Return (X, Y) of the center of cell containing provided text 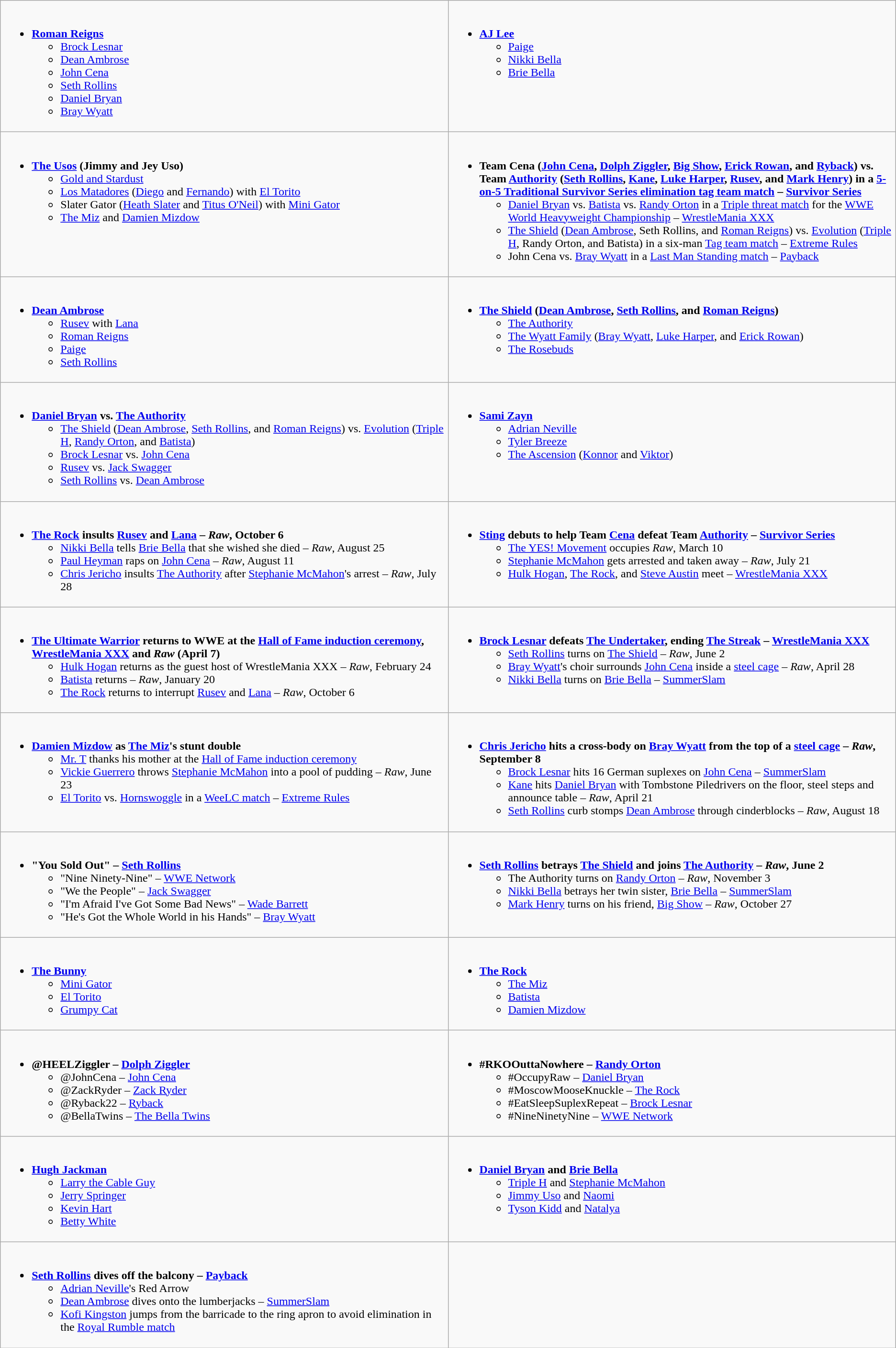
Hugh JackmanLarry the Cable GuyJerry SpringerKevin HartBetty White (224, 1189)
Dean AmbroseRusev with LanaRoman ReignsPaigeSeth Rollins (224, 329)
The BunnyMini GatorEl ToritoGrumpy Cat (224, 984)
The RockThe MizBatistaDamien Mizdow (672, 984)
Daniel Bryan and Brie BellaTriple H and Stephanie McMahonJimmy Uso and NaomiTyson Kidd and Natalya (672, 1189)
Sami ZaynAdrian NevilleTyler BreezeThe Ascension (Konnor and Viktor) (672, 442)
The Shield (Dean Ambrose, Seth Rollins, and Roman Reigns)The AuthorityThe Wyatt Family (Bray Wyatt, Luke Harper, and Erick Rowan)The Rosebuds (672, 329)
@HEELZiggler – Dolph Ziggler@JohnCena – John Cena@ZackRyder – Zack Ryder@Ryback22 – Ryback@BellaTwins – The Bella Twins (224, 1083)
AJ LeePaigeNikki BellaBrie Bella (672, 66)
Roman ReignsBrock LesnarDean AmbroseJohn CenaSeth RollinsDaniel BryanBray Wyatt (224, 66)
